Output the (X, Y) coordinate of the center of the cell containing the given text.  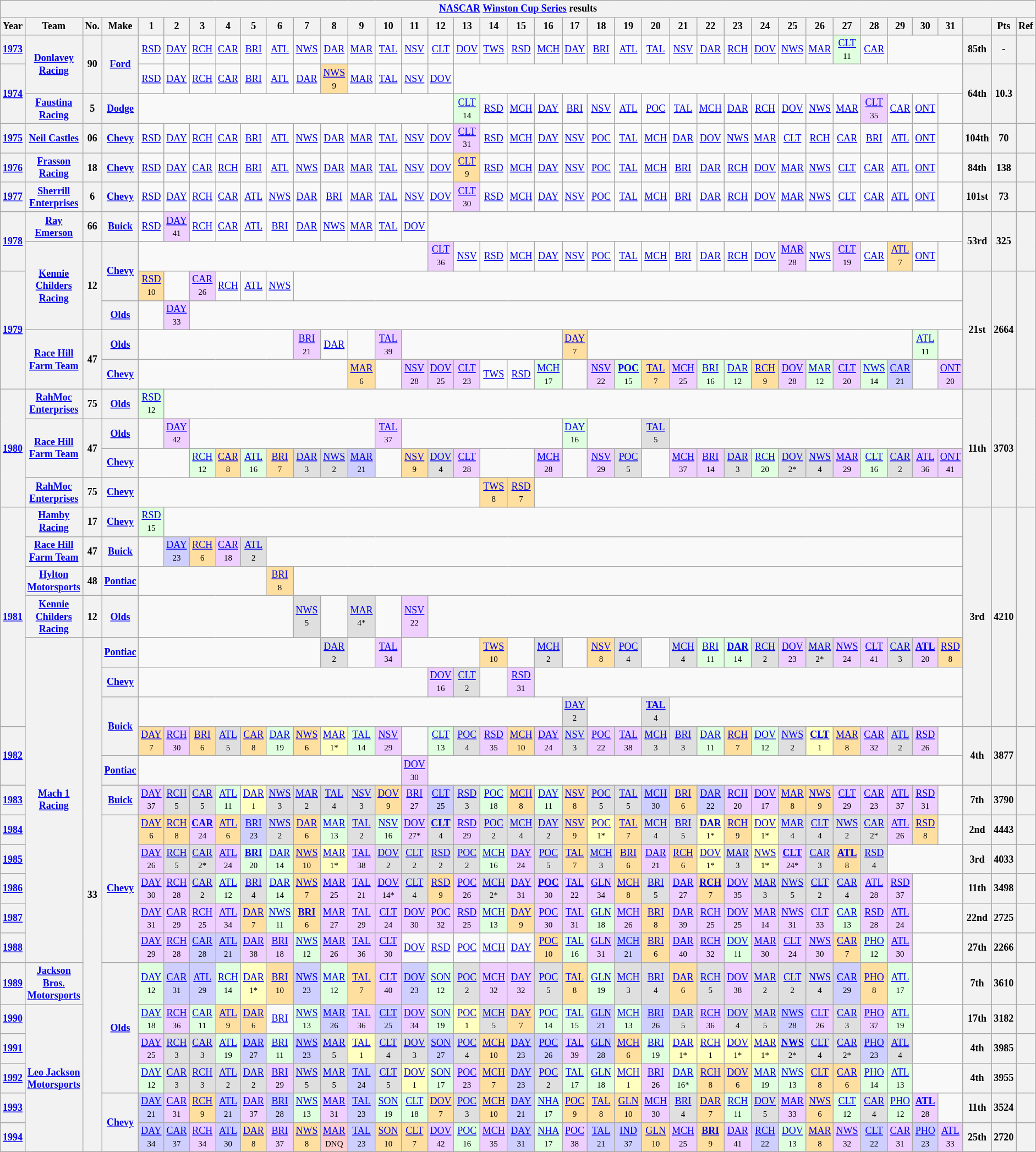
84th (977, 168)
3985 (1004, 1049)
BRI27 (414, 800)
MAR31 (334, 1108)
TAL24 (361, 1078)
NSV28 (414, 374)
Make (120, 26)
NWS1* (765, 859)
ATL13 (900, 1078)
BRI3 (683, 741)
POC3 (467, 1108)
RCH1 (710, 1049)
1975 (13, 138)
73 (1004, 197)
DOV17 (765, 800)
MAR27 (334, 918)
64th (977, 94)
DAR37 (253, 1108)
16 (549, 26)
26 (820, 26)
ATL6 (228, 830)
CAR18 (228, 552)
CLT22 (874, 1137)
DOV13 (792, 1137)
ATL20 (925, 652)
8 (334, 26)
Year (13, 26)
DOV2 (388, 859)
TAL31 (575, 918)
BRI7 (279, 463)
28 (874, 26)
POC23 (467, 1078)
1994 (13, 1137)
1974 (13, 94)
3703 (1004, 448)
3182 (1004, 1019)
NSV16 (388, 830)
DAY16 (575, 434)
RSD26 (925, 741)
RCH14 (228, 983)
BRI14 (710, 463)
1 (151, 26)
DAY41 (177, 227)
1982 (13, 756)
MCH21 (628, 948)
ATL36 (925, 463)
3877 (1004, 756)
ATL26 (900, 830)
DOV42 (441, 1137)
Jackson Bros. Motorsports (54, 983)
RCH12 (202, 463)
15 (521, 26)
MAR28 (792, 256)
11 (414, 26)
3955 (1004, 1078)
Donlavey Racing (54, 64)
24 (765, 26)
TAL29 (361, 918)
3790 (1004, 800)
13 (467, 26)
POC15 (628, 374)
GLN19 (601, 983)
Neil Castles (54, 138)
MCH17 (549, 374)
CLT8 (820, 1078)
POC32 (441, 918)
CLT26 (820, 1019)
RSD3 (467, 800)
CAR7 (847, 948)
DAR39 (683, 918)
4 (228, 26)
MARDNQ (334, 1137)
CLT28 (467, 463)
ATL37 (900, 800)
ONT41 (951, 463)
DAR11 (710, 741)
CAR5 (202, 800)
23 (738, 26)
MCH32 (494, 983)
GLN31 (601, 948)
DOV16 (441, 682)
ATL5 (228, 741)
NWS8 (307, 1137)
Dodge (120, 108)
RSD25 (467, 918)
TAL17 (575, 1078)
CAR6 (847, 1078)
RSD15 (151, 522)
1983 (13, 800)
DAR21 (656, 859)
17th (977, 1019)
MCH2 (549, 652)
14 (494, 26)
- (1004, 50)
RCH22 (765, 1137)
CLT11 (847, 50)
TAL34 (388, 652)
70 (1004, 138)
DAY34 (151, 1137)
RSD4 (874, 859)
CLT40 (388, 983)
06 (92, 138)
NWS3 (279, 800)
3610 (1004, 983)
SON12 (441, 983)
DOV34 (414, 1019)
4443 (1004, 830)
DAR40 (683, 948)
NWS2* (792, 1049)
SON10 (388, 1137)
NWS32 (847, 1137)
1978 (13, 241)
POC1* (601, 830)
325 (1004, 241)
CLT41 (874, 652)
ATL16 (253, 463)
BRI20 (253, 859)
TAL1 (361, 1049)
DAY26 (151, 859)
TAL14 (361, 741)
CLT19 (847, 256)
3 (202, 26)
SON17 (441, 1078)
MAR4 (792, 830)
CLT14 (467, 108)
BRI16 (710, 374)
53rd (977, 241)
2266 (1004, 948)
NWS24 (847, 652)
NWS14 (874, 374)
MCH6 (628, 1049)
22 (710, 26)
ATL17 (900, 983)
33 (92, 895)
DAR41 (738, 1137)
DAR38 (253, 948)
DAR22 (710, 800)
DAY30 (151, 888)
RSD28 (874, 918)
CLT5 (388, 1078)
GLN21 (601, 1019)
Hamby Racing (54, 522)
2664 (1004, 330)
MCH37 (683, 463)
10 (388, 26)
Ray Emerson (54, 227)
MCH7 (494, 1078)
ATL8 (847, 859)
DOV27* (414, 830)
MAR21 (361, 463)
ATL33 (951, 1137)
DOV14* (388, 888)
MCH16 (494, 859)
1985 (13, 859)
ATL29 (202, 983)
19 (628, 26)
POC1 (467, 1019)
1986 (13, 888)
RSD2 (441, 859)
MAR29 (847, 463)
DAR16* (683, 1078)
1984 (13, 830)
DAR5 (683, 1019)
CLT7 (414, 1137)
NASCAR Winston Cup Series results (518, 9)
RSD12 (151, 404)
GLN34 (601, 888)
MCH5 (494, 1019)
IND37 (628, 1137)
DAY32 (521, 983)
25 (792, 26)
DAY9 (521, 918)
1987 (13, 918)
CLT29 (847, 800)
PHO37 (874, 1019)
1988 (13, 948)
RSD7 (521, 492)
DAR8 (253, 1137)
1976 (13, 168)
CLT24* (792, 859)
DOV2* (792, 463)
RSD37 (900, 888)
NWS11 (279, 918)
Hylton Motorsports (54, 581)
CLT12 (847, 1108)
DAR19 (279, 741)
RSD10 (151, 286)
BRI29 (279, 1078)
RSD35 (494, 741)
NWS12 (307, 948)
1977 (13, 197)
1993 (13, 1108)
138 (1004, 168)
1973 (13, 50)
CLT16 (874, 463)
DOV35 (738, 888)
Leo Jackson Motorsports (54, 1078)
1979 (13, 330)
2725 (1004, 918)
CLT33 (820, 918)
DOV3 (414, 1049)
No. (92, 26)
TAL22 (575, 888)
MAR19 (765, 1078)
CAR26 (202, 286)
29 (900, 26)
1991 (13, 1049)
CAR23 (874, 800)
MAR25 (334, 888)
POC14 (549, 1019)
MAR30 (765, 948)
RCH2 (765, 652)
NWS10 (307, 859)
4033 (1004, 859)
MCH28 (549, 463)
NWS7 (307, 888)
MCH35 (494, 1137)
BRI18 (279, 948)
DOV5 (765, 1108)
CLT13 (441, 741)
1990 (13, 1019)
ATL9 (228, 1019)
NWS31 (792, 918)
DAY6 (151, 830)
NWS28 (792, 1019)
2720 (1004, 1137)
MAR2* (820, 652)
CLT35 (874, 108)
CAR24 (202, 830)
BRI9 (710, 1137)
MAR33 (792, 1108)
1992 (13, 1078)
TAL37 (388, 434)
POC38 (575, 1137)
21st (977, 330)
POC22 (601, 741)
BRI10 (279, 983)
21 (683, 26)
48 (92, 581)
CAR21 (900, 374)
3498 (1004, 888)
DAY33 (177, 315)
DAR12 (738, 374)
DAY11 (549, 800)
DAY18 (151, 1019)
DAY29 (151, 948)
TAL15 (575, 1019)
TAL2 (361, 830)
DOV7 (441, 1108)
Mach 1 Racing (54, 800)
22nd (977, 918)
DAR1 (253, 800)
MCH1 (628, 1078)
NWS30 (820, 948)
CLT18 (414, 1108)
ATL12 (228, 888)
2nd (977, 830)
9 (361, 26)
MCH2* (494, 888)
1989 (13, 983)
DOV38 (738, 983)
RSD29 (467, 830)
POC18 (494, 800)
ATL34 (228, 918)
CLT31 (467, 138)
CLT23 (467, 374)
85th (977, 50)
TAL16 (575, 948)
POC9 (575, 1108)
2 (177, 26)
Team (54, 26)
CLT9 (467, 168)
Pts (1004, 26)
Faustina Racing (54, 108)
CAR28 (202, 948)
27th (977, 948)
BRI28 (279, 1108)
CAR13 (847, 918)
PHO14 (874, 1078)
CAR37 (177, 1137)
31 (951, 26)
27 (847, 26)
POC10 (549, 948)
Frasson Racing (54, 168)
BRI19 (656, 1049)
DOV9 (388, 800)
DOV1 (414, 1078)
10.3 (1004, 94)
BRI23 (253, 830)
104th (977, 138)
TWS10 (494, 652)
MAR4* (361, 617)
20 (656, 26)
25th (977, 1137)
DOV12 (765, 741)
ATL4 (900, 1049)
DOV11 (738, 948)
TWS8 (494, 492)
ATL7 (900, 256)
RCH30 (177, 741)
MAR6 (361, 374)
BRI21 (307, 345)
101st (977, 197)
4210 (1004, 617)
DOV28 (792, 374)
7 (307, 26)
MCH26 (628, 918)
66 (92, 227)
GLN28 (601, 1049)
CLT1 (820, 741)
POC16 (467, 1137)
BRI37 (279, 1137)
MAR13 (334, 830)
Ford (120, 64)
CLT36 (441, 256)
RSD9 (441, 888)
90 (92, 64)
PHO8 (874, 983)
RCH11 (738, 1108)
CLT20 (847, 374)
1981 (13, 617)
DAY42 (177, 434)
CAR11 (202, 1019)
RCH34 (202, 1137)
MAR14 (765, 918)
RCH32 (710, 948)
DAY37 (151, 800)
Sherrill Enterprises (54, 197)
DOV6 (738, 1078)
Ref (1026, 26)
1980 (13, 448)
DAY25 (151, 1049)
3524 (1004, 1108)
30 (925, 26)
SON27 (441, 1049)
CAR32 (874, 741)
ONT20 (951, 374)
